Find where the given text appears and provide that cell's center as [x, y] coordinate. 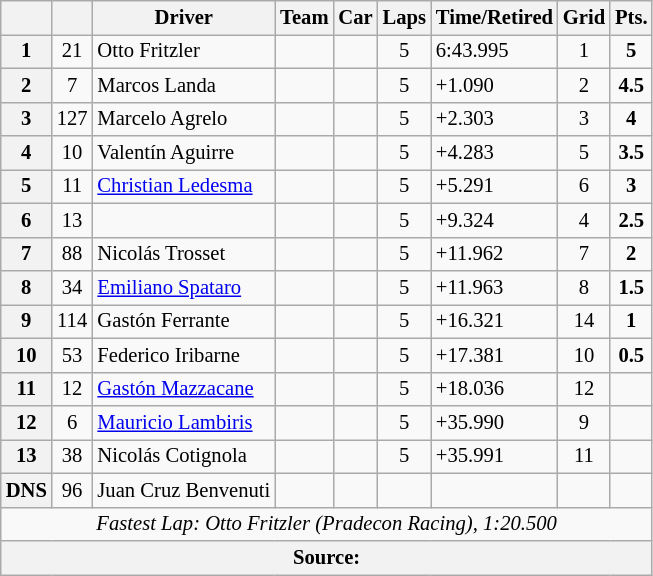
Pts. [631, 17]
0.5 [631, 355]
3.5 [631, 153]
Marcelo Agrelo [184, 119]
Gastón Ferrante [184, 321]
2.5 [631, 220]
88 [72, 254]
Emiliano Spataro [184, 287]
Car [355, 17]
Federico Iribarne [184, 355]
53 [72, 355]
1.5 [631, 287]
Gastón Mazzacane [184, 389]
+35.990 [494, 423]
+4.283 [494, 153]
+2.303 [494, 119]
+18.036 [494, 389]
Otto Fritzler [184, 51]
Juan Cruz Benvenuti [184, 490]
Laps [404, 17]
Grid [584, 17]
Team [304, 17]
+11.963 [494, 287]
Marcos Landa [184, 85]
34 [72, 287]
Fastest Lap: Otto Fritzler (Pradecon Racing), 1:20.500 [327, 524]
Nicolás Cotignola [184, 456]
114 [72, 321]
+5.291 [494, 186]
4.5 [631, 85]
14 [584, 321]
Time/Retired [494, 17]
Valentín Aguirre [184, 153]
38 [72, 456]
DNS [26, 490]
96 [72, 490]
6:43.995 [494, 51]
127 [72, 119]
Mauricio Lambiris [184, 423]
Source: [327, 557]
Christian Ledesma [184, 186]
21 [72, 51]
+35.991 [494, 456]
+1.090 [494, 85]
+9.324 [494, 220]
+17.381 [494, 355]
Nicolás Trosset [184, 254]
+11.962 [494, 254]
+16.321 [494, 321]
Driver [184, 17]
